Identify which cell holds the provided text, then report its [X, Y] central coordinate. 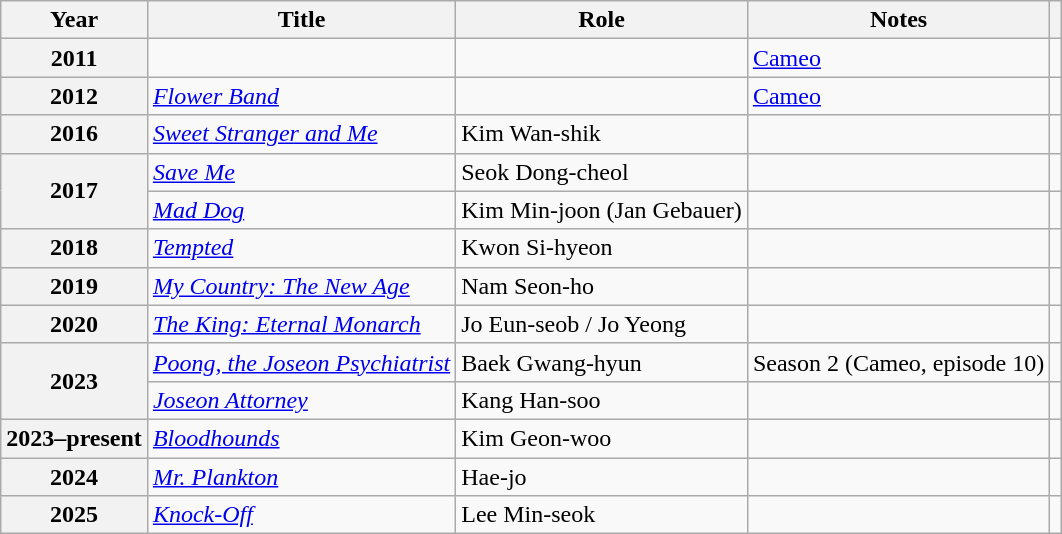
Lee Min-seok [602, 515]
Season 2 (Cameo, episode 10) [898, 362]
Kim Min-joon (Jan Gebauer) [602, 210]
Seok Dong-cheol [602, 172]
2018 [74, 248]
2017 [74, 191]
2025 [74, 515]
2020 [74, 324]
Kwon Si-hyeon [602, 248]
Tempted [301, 248]
Save Me [301, 172]
Joseon Attorney [301, 400]
Baek Gwang-hyun [602, 362]
Poong, the Joseon Psychiatrist [301, 362]
Hae-jo [602, 477]
Notes [898, 20]
Year [74, 20]
2023–present [74, 438]
Title [301, 20]
Mad Dog [301, 210]
Knock-Off [301, 515]
Bloodhounds [301, 438]
Kim Wan-shik [602, 134]
2012 [74, 96]
The King: Eternal Monarch [301, 324]
Kang Han-soo [602, 400]
Flower Band [301, 96]
2011 [74, 58]
Jo Eun-seob / Jo Yeong [602, 324]
Mr. Plankton [301, 477]
2016 [74, 134]
Role [602, 20]
2019 [74, 286]
2024 [74, 477]
My Country: The New Age [301, 286]
2023 [74, 381]
Kim Geon-woo [602, 438]
Sweet Stranger and Me [301, 134]
Nam Seon-ho [602, 286]
